From the cell containing the given text, extract its center point as [X, Y] coordinate. 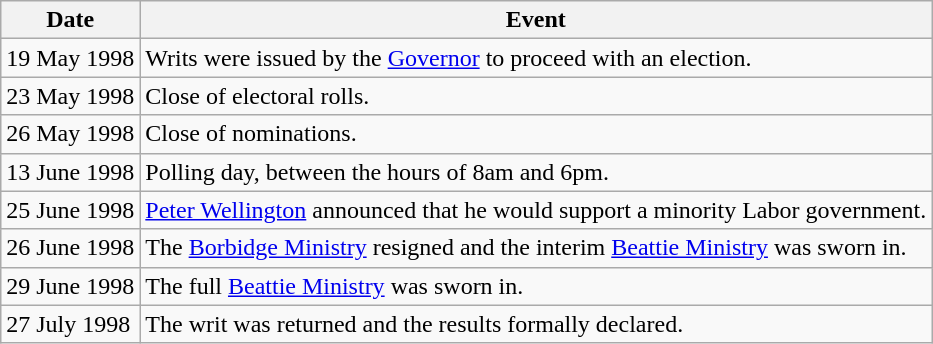
25 June 1998 [70, 210]
26 June 1998 [70, 248]
27 July 1998 [70, 324]
The full Beattie Ministry was sworn in. [536, 286]
19 May 1998 [70, 58]
26 May 1998 [70, 134]
23 May 1998 [70, 96]
Close of electoral rolls. [536, 96]
The Borbidge Ministry resigned and the interim Beattie Ministry was sworn in. [536, 248]
Close of nominations. [536, 134]
Event [536, 20]
Peter Wellington announced that he would support a minority Labor government. [536, 210]
The writ was returned and the results formally declared. [536, 324]
Date [70, 20]
Polling day, between the hours of 8am and 6pm. [536, 172]
13 June 1998 [70, 172]
Writs were issued by the Governor to proceed with an election. [536, 58]
29 June 1998 [70, 286]
